Extract the [X, Y] coordinate from the center of the cell holding the provided text.  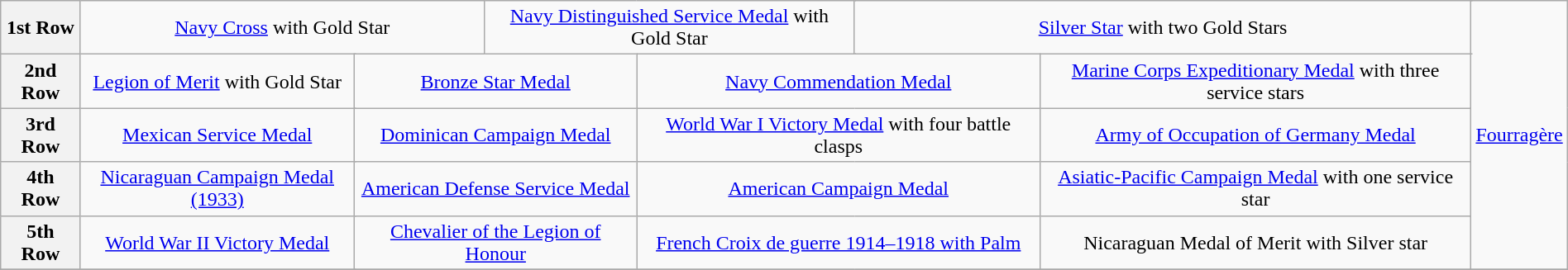
Nicaraguan Medal of Merit with Silver star [1255, 243]
French Croix de guerre 1914–1918 with Palm [839, 243]
Legion of Merit with Gold Star [217, 81]
Nicaraguan Campaign Medal (1933) [217, 188]
Asiatic-Pacific Campaign Medal with one service star [1255, 188]
Silver Star with two Gold Stars [1163, 28]
American Campaign Medal [839, 188]
Chevalier of the Legion of Honour [495, 243]
Navy Distinguished Service Medal with Gold Star [669, 28]
American Defense Service Medal [495, 188]
Marine Corps Expeditionary Medal with three service stars [1255, 81]
2nd Row [41, 81]
1st Row [41, 28]
5th Row [41, 243]
4th Row [41, 188]
Navy Commendation Medal [839, 81]
3rd Row [41, 135]
Navy Cross with Gold Star [282, 28]
Dominican Campaign Medal [495, 135]
Bronze Star Medal [495, 81]
World War I Victory Medal with four battle clasps [839, 135]
World War II Victory Medal [217, 243]
Army of Occupation of Germany Medal [1255, 135]
Mexican Service Medal [217, 135]
Fourragère [1519, 135]
